Extract the [X, Y] coordinate from the center of the cell holding the provided text.  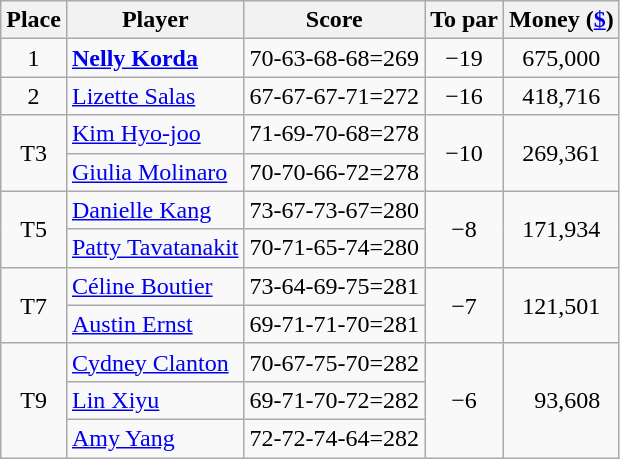
−6 [464, 400]
Nelly Korda [155, 58]
−8 [464, 229]
T3 [34, 153]
Amy Yang [155, 438]
−19 [464, 58]
Cydney Clanton [155, 362]
69-71-71-70=281 [334, 324]
To par [464, 20]
2 [34, 96]
171,934 [561, 229]
T7 [34, 305]
121,501 [561, 305]
T5 [34, 229]
72-72-74-64=282 [334, 438]
67-67-67-71=272 [334, 96]
Céline Boutier [155, 286]
Player [155, 20]
−16 [464, 96]
70-70-66-72=278 [334, 172]
70-67-75-70=282 [334, 362]
1 [34, 58]
Patty Tavatanakit [155, 248]
T9 [34, 400]
69-71-70-72=282 [334, 400]
418,716 [561, 96]
70-63-68-68=269 [334, 58]
675,000 [561, 58]
Lin Xiyu [155, 400]
Giulia Molinaro [155, 172]
Place [34, 20]
Lizette Salas [155, 96]
269,361 [561, 153]
71-69-70-68=278 [334, 134]
Score [334, 20]
−10 [464, 153]
−7 [464, 305]
93,608 [561, 400]
Kim Hyo-joo [155, 134]
70-71-65-74=280 [334, 248]
Danielle Kang [155, 210]
Austin Ernst [155, 324]
73-64-69-75=281 [334, 286]
Money ($) [561, 20]
73-67-73-67=280 [334, 210]
